Pinpoint the cell where the given text exists, returning its [x, y] midpoint coordinate. 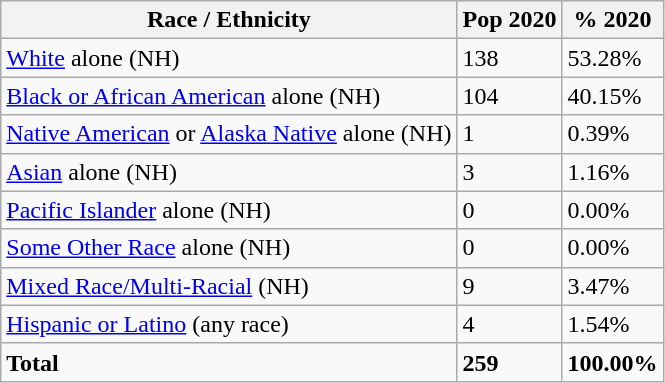
104 [510, 96]
4 [510, 324]
Asian alone (NH) [229, 172]
138 [510, 58]
Race / Ethnicity [229, 20]
Some Other Race alone (NH) [229, 248]
Black or African American alone (NH) [229, 96]
3.47% [612, 286]
1 [510, 134]
Pop 2020 [510, 20]
Mixed Race/Multi-Racial (NH) [229, 286]
Total [229, 362]
White alone (NH) [229, 58]
% 2020 [612, 20]
Hispanic or Latino (any race) [229, 324]
3 [510, 172]
53.28% [612, 58]
1.54% [612, 324]
100.00% [612, 362]
40.15% [612, 96]
259 [510, 362]
1.16% [612, 172]
0.39% [612, 134]
9 [510, 286]
Pacific Islander alone (NH) [229, 210]
Native American or Alaska Native alone (NH) [229, 134]
